Return the [x, y] coordinate for the center point of the cell that contains the specified text.  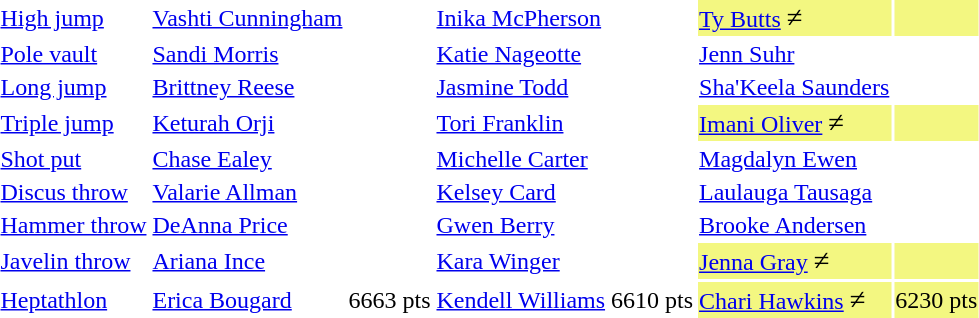
Ty Butts ≠ [794, 18]
Jasmine Todd [521, 87]
Chari Hawkins ≠ [794, 300]
Imani Oliver ≠ [794, 123]
Kelsey Card [521, 192]
Tori Franklin [521, 123]
DeAnna Price [248, 225]
6230 pts [936, 300]
Magdalyn Ewen [794, 159]
Michelle Carter [521, 159]
Brittney Reese [248, 87]
Jenna Gray ≠ [794, 261]
Valarie Allman [248, 192]
Kara Winger [521, 261]
Laulauga Tausaga [794, 192]
Katie Nageotte [521, 54]
Kendell Williams [521, 300]
Keturah Orji [248, 123]
Jenn Suhr [794, 54]
6610 pts [652, 300]
Gwen Berry [521, 225]
Chase Ealey [248, 159]
6663 pts [390, 300]
Erica Bougard [248, 300]
Vashti Cunningham [248, 18]
Brooke Andersen [794, 225]
Inika McPherson [521, 18]
Sandi Morris [248, 54]
Sha'Keela Saunders [794, 87]
Ariana Ince [248, 261]
